Return [X, Y] of the center of cell containing provided text 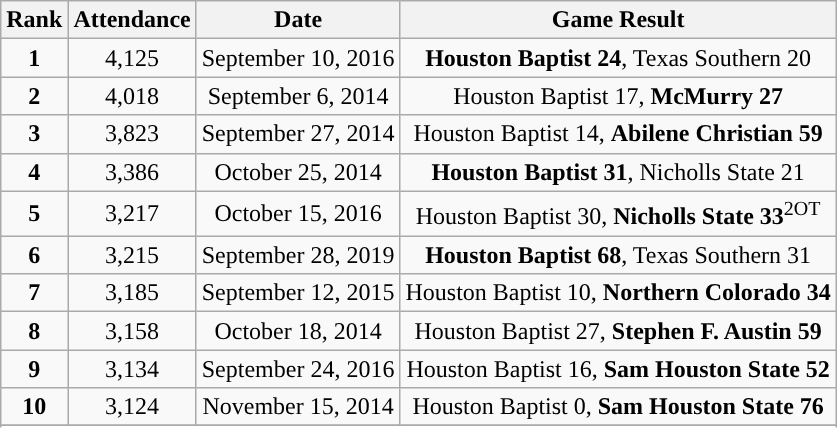
3,158 [132, 331]
Houston Baptist 0, Sam Houston State 76 [618, 407]
10 [34, 407]
8 [34, 331]
6 [34, 255]
3,185 [132, 293]
September 28, 2019 [298, 255]
3,124 [132, 407]
Houston Baptist 68, Texas Southern 31 [618, 255]
1 [34, 58]
September 12, 2015 [298, 293]
September 27, 2014 [298, 134]
5 [34, 214]
Houston Baptist 30, Nicholls State 332OT [618, 214]
Game Result [618, 20]
3,386 [132, 172]
October 15, 2016 [298, 214]
Houston Baptist 14, Abilene Christian 59 [618, 134]
3,217 [132, 214]
3,823 [132, 134]
November 15, 2014 [298, 407]
2 [34, 96]
September 6, 2014 [298, 96]
3 [34, 134]
Houston Baptist 27, Stephen F. Austin 59 [618, 331]
Houston Baptist 10, Northern Colorado 34 [618, 293]
Houston Baptist 31, Nicholls State 21 [618, 172]
Rank [34, 20]
Date [298, 20]
Houston Baptist 17, McMurry 27 [618, 96]
3,215 [132, 255]
September 24, 2016 [298, 369]
October 18, 2014 [298, 331]
4 [34, 172]
4,018 [132, 96]
Attendance [132, 20]
7 [34, 293]
October 25, 2014 [298, 172]
3,134 [132, 369]
4,125 [132, 58]
Houston Baptist 16, Sam Houston State 52 [618, 369]
September 10, 2016 [298, 58]
9 [34, 369]
Houston Baptist 24, Texas Southern 20 [618, 58]
